Identify which cell holds the provided text, then report its [X, Y] central coordinate. 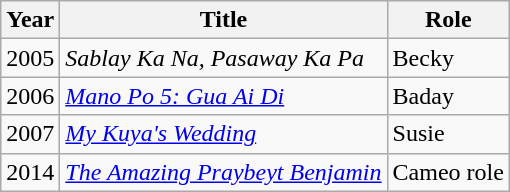
Baday [448, 96]
Cameo role [448, 172]
Year [30, 20]
Susie [448, 134]
Becky [448, 58]
Sablay Ka Na, Pasaway Ka Pa [224, 58]
2006 [30, 96]
2007 [30, 134]
The Amazing Praybeyt Benjamin [224, 172]
Title [224, 20]
My Kuya's Wedding [224, 134]
Mano Po 5: Gua Ai Di [224, 96]
2005 [30, 58]
Role [448, 20]
2014 [30, 172]
